Return [x, y] of the center of cell containing provided text 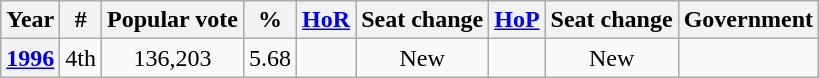
1996 [30, 58]
HoR [326, 20]
HoP [517, 20]
Popular vote [173, 20]
136,203 [173, 58]
4th [81, 58]
Government [748, 20]
Year [30, 20]
5.68 [270, 58]
% [270, 20]
# [81, 20]
